Search for the cell housing the specified text and yield its (x, y) center coordinate. 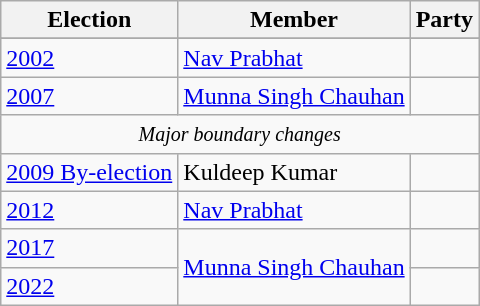
2017 (90, 248)
2009 By-election (90, 172)
Member (294, 20)
Election (90, 20)
2002 (90, 58)
2012 (90, 210)
2007 (90, 96)
2022 (90, 286)
Kuldeep Kumar (294, 172)
Party (444, 20)
Major boundary changes (240, 134)
